Provide the [X, Y] coordinate of the cell's center where the given text is located.  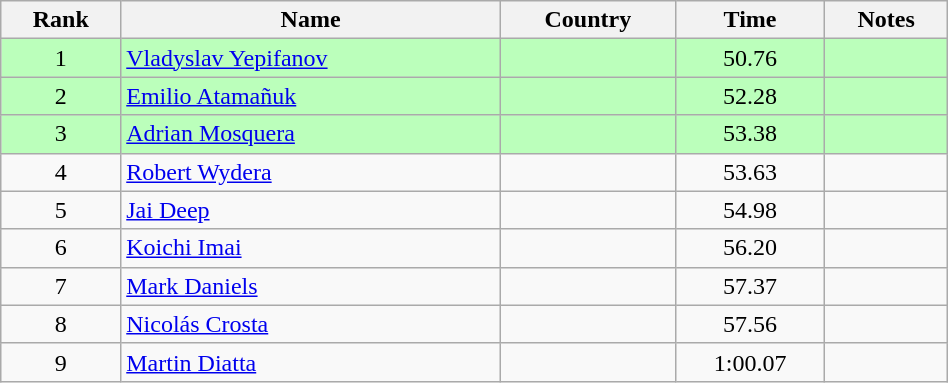
3 [61, 134]
Mark Daniels [311, 286]
57.56 [750, 324]
Koichi Imai [311, 248]
53.38 [750, 134]
2 [61, 96]
53.63 [750, 172]
Nicolás Crosta [311, 324]
Robert Wydera [311, 172]
Rank [61, 20]
57.37 [750, 286]
Martin Diatta [311, 362]
5 [61, 210]
4 [61, 172]
52.28 [750, 96]
54.98 [750, 210]
Emilio Atamañuk [311, 96]
Adrian Mosquera [311, 134]
Vladyslav Yepifanov [311, 58]
50.76 [750, 58]
1:00.07 [750, 362]
Country [588, 20]
7 [61, 286]
56.20 [750, 248]
9 [61, 362]
Name [311, 20]
6 [61, 248]
Notes [886, 20]
1 [61, 58]
Time [750, 20]
8 [61, 324]
Jai Deep [311, 210]
